Provide the [x, y] coordinate of the cell's center where the given text is located.  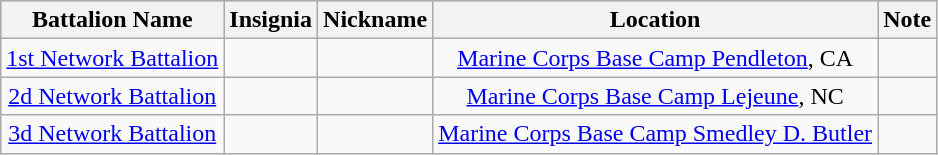
Battalion Name [112, 20]
Marine Corps Base Camp Smedley D. Butler [656, 134]
Marine Corps Base Camp Lejeune, NC [656, 96]
Note [908, 20]
2d Network Battalion [112, 96]
1st Network Battalion [112, 58]
Nickname [376, 20]
Location [656, 20]
Marine Corps Base Camp Pendleton, CA [656, 58]
3d Network Battalion [112, 134]
Insignia [271, 20]
